Scan for the cell matching the given text and deliver its [x, y] coordinate at center. 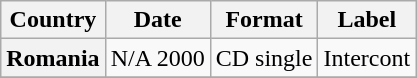
Label [367, 20]
Date [158, 20]
Intercont [367, 58]
N/A 2000 [158, 58]
Format [264, 20]
Romania [53, 58]
CD single [264, 58]
Country [53, 20]
